Identify which cell holds the provided text, then report its (x, y) central coordinate. 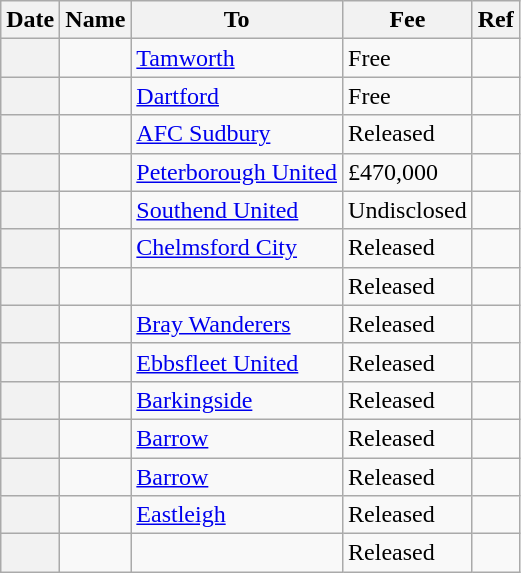
Ref (496, 20)
Name (96, 20)
Dartford (237, 96)
Bray Wanderers (237, 324)
Fee (408, 20)
Date (30, 20)
£470,000 (408, 172)
Peterborough United (237, 172)
Eastleigh (237, 515)
Chelmsford City (237, 248)
Tamworth (237, 58)
To (237, 20)
Southend United (237, 210)
Ebbsfleet United (237, 362)
AFC Sudbury (237, 134)
Undisclosed (408, 210)
Barkingside (237, 400)
